Extract the (x, y) coordinate from the center of the cell holding the provided text.  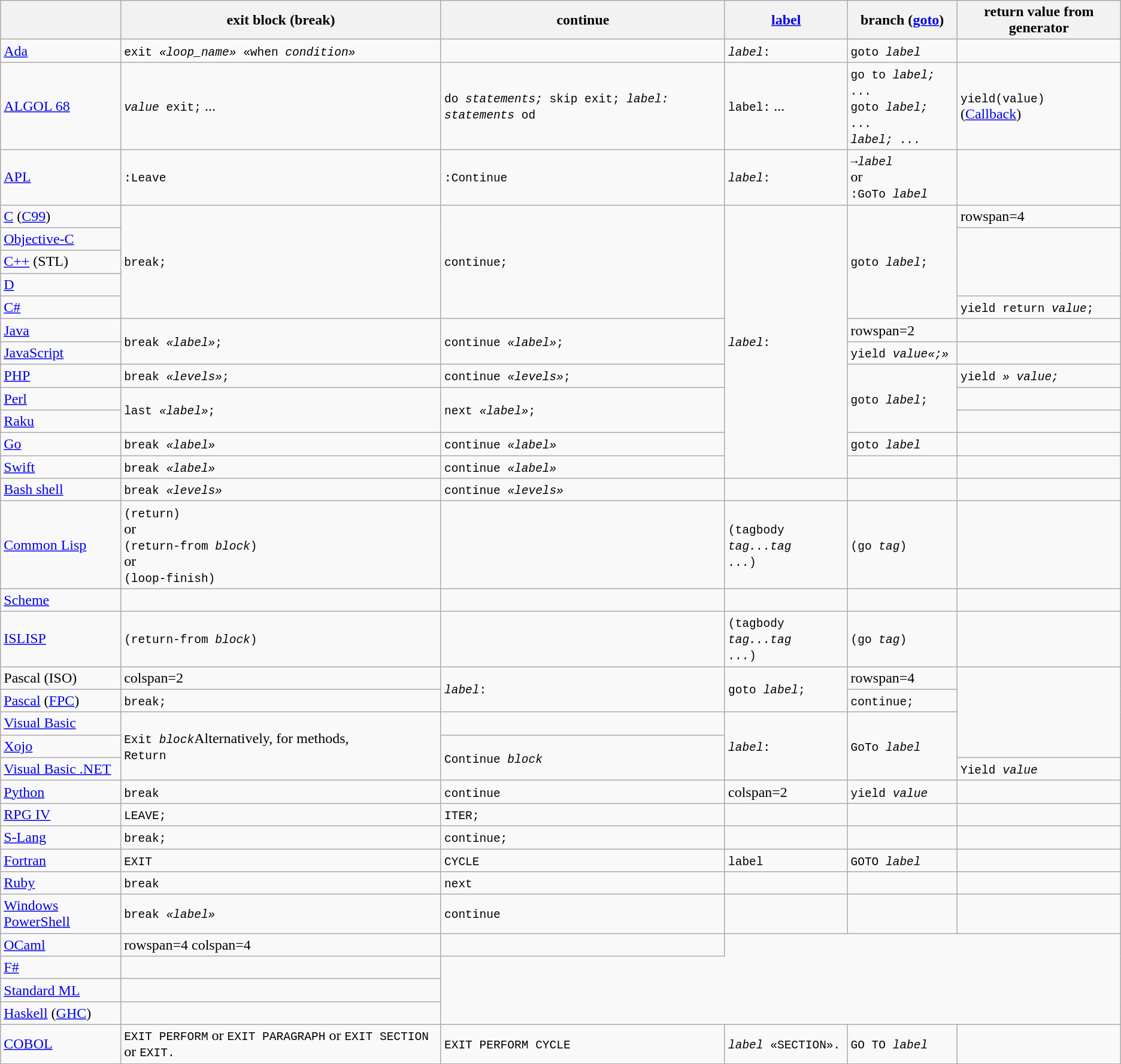
Windows PowerShell (61, 914)
branch (goto) (902, 20)
value exit; ... (281, 106)
Common Lisp (61, 545)
COBOL (61, 1044)
rowspan=4 colspan=4 (281, 945)
next «label»; (583, 410)
Scheme (61, 600)
LEAVE; (281, 814)
do statements; skip exit; label: statements od (583, 106)
Visual Basic .NET (61, 769)
S-Lang (61, 837)
yield value«;» (902, 353)
Python (61, 792)
rowspan=2 (902, 330)
yield(value)(Callback) (1038, 106)
→labelor:GoTo label (902, 177)
F# (61, 968)
RPG IV (61, 814)
:Continue (583, 177)
Swift (61, 467)
Objective-C (61, 239)
Exit blockAlternatively, for methods,Return (281, 746)
last «label»; (281, 410)
Fortran (61, 860)
Ada (61, 51)
C++ (STL) (61, 262)
Haskell (GHC) (61, 1013)
CYCLE (583, 860)
PHP (61, 375)
go to label; ...goto label; ...label; ... (902, 106)
exit block (break) (281, 20)
EXIT PERFORM or EXIT PARAGRAPH or EXIT SECTION or EXIT. (281, 1044)
exit «loop_name» «when condition» (281, 51)
Pascal (FPC) (61, 701)
yield » value; (1038, 375)
label «SECTION». (786, 1044)
JavaScript (61, 353)
Raku (61, 422)
GO TO label (902, 1044)
ITER; (583, 814)
Java (61, 330)
EXIT PERFORM CYCLE (583, 1044)
:Leave (281, 177)
C (C99) (61, 216)
yield return value; (1038, 307)
OCaml (61, 945)
GoTo label (902, 746)
GOTO label (902, 860)
Continue block (583, 757)
Perl (61, 398)
break «label»; (281, 341)
continue «levels» (583, 490)
Visual Basic (61, 723)
(return)or(return-from block)or(loop-finish) (281, 545)
ISLISP (61, 639)
continue «levels»; (583, 375)
break «levels»; (281, 375)
Standard ML (61, 990)
return value from generator (1038, 20)
Pascal (ISO) (61, 678)
continue «label»; (583, 341)
label: ... (786, 106)
yield value (902, 792)
EXIT (281, 860)
break «levels» (281, 490)
APL (61, 177)
Ruby (61, 883)
Bash shell (61, 490)
Go (61, 444)
ALGOL 68 (61, 106)
next (583, 883)
C# (61, 307)
Xojo (61, 746)
Yield value (1038, 769)
D (61, 284)
(return-from block) (281, 639)
